Scan for the cell matching the given text and deliver its (x, y) coordinate at center. 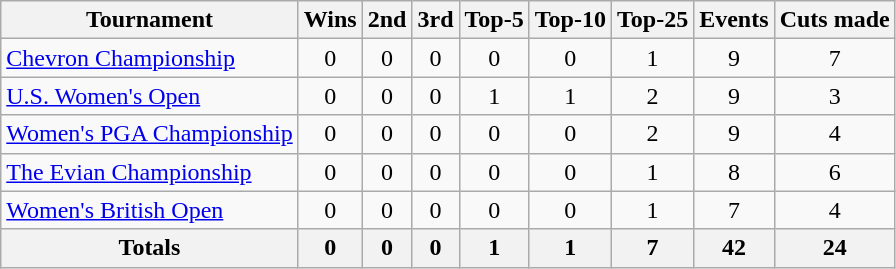
Women's British Open (150, 210)
Chevron Championship (150, 58)
Totals (150, 248)
Top-5 (494, 20)
U.S. Women's Open (150, 96)
8 (734, 172)
Wins (330, 20)
Top-25 (652, 20)
24 (834, 248)
Tournament (150, 20)
3rd (436, 20)
The Evian Championship (150, 172)
3 (834, 96)
2nd (387, 20)
Women's PGA Championship (150, 134)
Events (734, 20)
Top-10 (570, 20)
Cuts made (834, 20)
42 (734, 248)
6 (834, 172)
